Identify which cell holds the provided text, then report its [x, y] central coordinate. 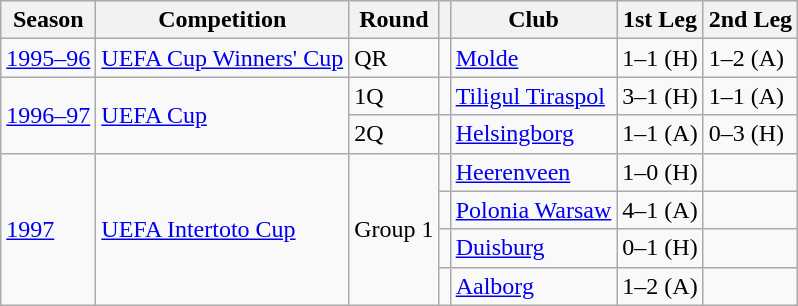
Group 1 [394, 229]
UEFA Cup [222, 115]
1–0 (H) [660, 172]
Tiligul Tiraspol [534, 96]
2Q [394, 134]
1997 [48, 229]
0–1 (H) [660, 248]
Aalborg [534, 286]
0–3 (H) [750, 134]
Helsingborg [534, 134]
Round [394, 20]
UEFA Cup Winners' Cup [222, 58]
Polonia Warsaw [534, 210]
2nd Leg [750, 20]
1996–97 [48, 115]
1995–96 [48, 58]
Heerenveen [534, 172]
Season [48, 20]
UEFA Intertoto Cup [222, 229]
QR [394, 58]
1Q [394, 96]
Molde [534, 58]
Competition [222, 20]
4–1 (A) [660, 210]
1st Leg [660, 20]
Club [534, 20]
3–1 (H) [660, 96]
1–1 (H) [660, 58]
Duisburg [534, 248]
